Capture the cell that displays the provided text and extract its (X, Y) central coordinate. 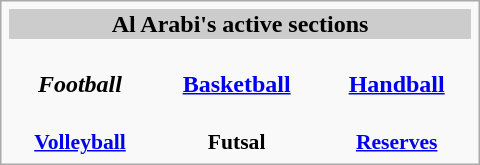
Basketball (237, 70)
Volleyball (80, 129)
Al Arabi's active sections (240, 24)
Reserves (397, 129)
Futsal (237, 129)
Handball (397, 70)
Football (80, 70)
